For the text-containing cell, return its midpoint in [X, Y] coordinate format. 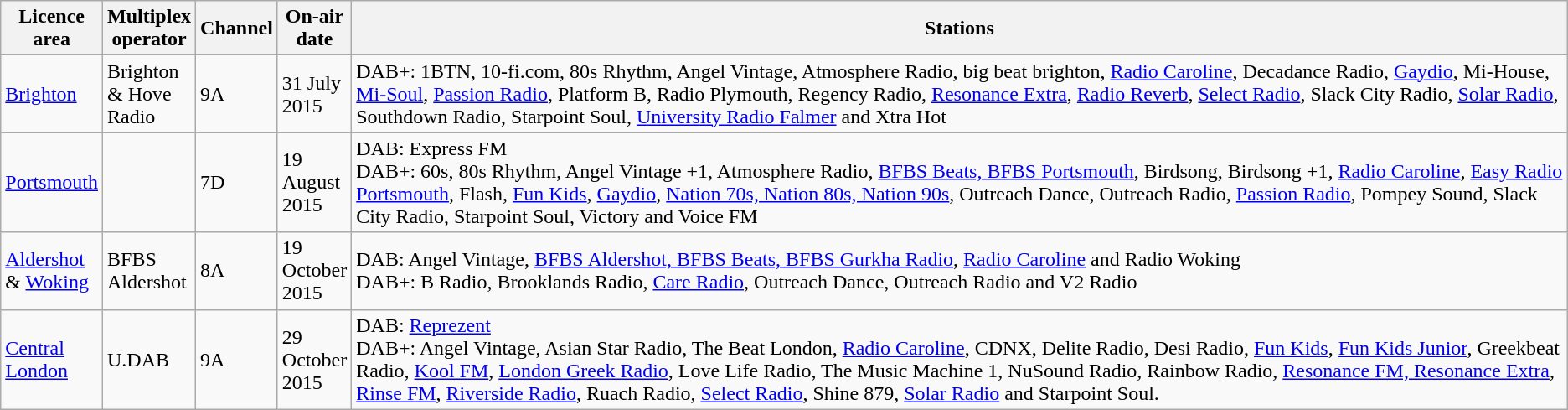
19 October 2015 [314, 271]
Portsmouth [52, 183]
31 July 2015 [314, 94]
Licence area [52, 29]
Multiplex operator [149, 29]
Aldershot & Woking [52, 271]
8A [237, 271]
BFBS Aldershot [149, 271]
Channel [237, 29]
Stations [960, 29]
Brighton & Hove Radio [149, 94]
Central London [52, 359]
29 October 2015 [314, 359]
19 August 2015 [314, 183]
U.DAB [149, 359]
On-air date [314, 29]
7D [237, 183]
Brighton [52, 94]
